Scan for the cell matching the given text and deliver its [X, Y] coordinate at center. 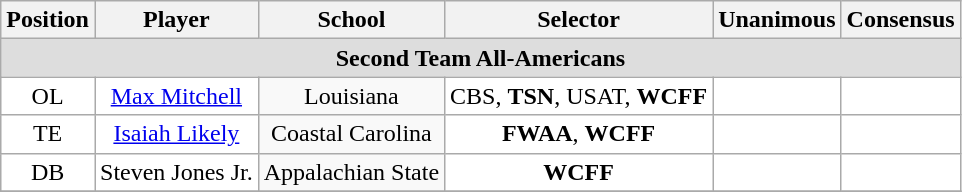
WCFF [579, 172]
FWAA, WCFF [579, 134]
Consensus [900, 20]
Louisiana [351, 96]
Steven Jones Jr. [176, 172]
Unanimous [777, 20]
Max Mitchell [176, 96]
School [351, 20]
Isaiah Likely [176, 134]
Selector [579, 20]
TE [48, 134]
CBS, TSN, USAT, WCFF [579, 96]
OL [48, 96]
Coastal Carolina [351, 134]
Player [176, 20]
Appalachian State [351, 172]
Second Team All-Americans [480, 58]
Position [48, 20]
DB [48, 172]
